Extract the [x, y] coordinate from the center of the cell holding the provided text.  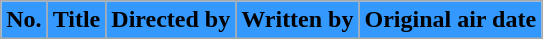
Directed by [171, 20]
Original air date [450, 20]
No. [24, 20]
Written by [298, 20]
Title [76, 20]
